Capture the cell that displays the provided text and extract its [x, y] central coordinate. 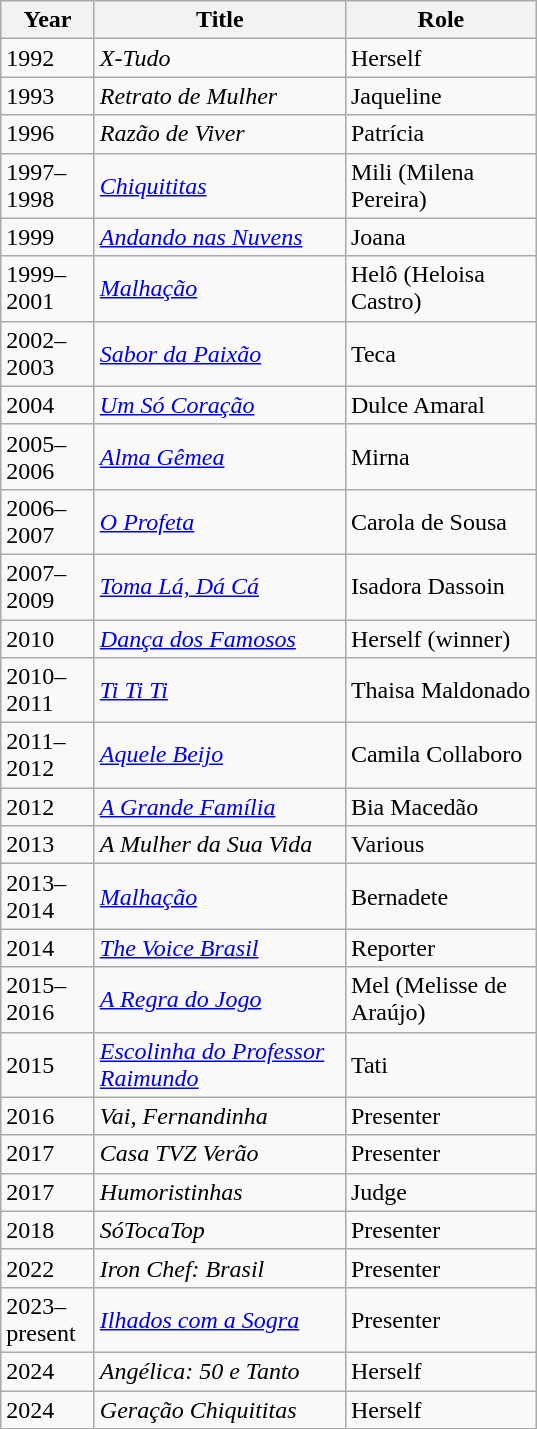
Patrícia [440, 134]
Ti Ti Ti [220, 690]
Various [440, 845]
Bernadete [440, 896]
1999 [48, 237]
Humoristinhas [220, 1192]
Isadora Dassoin [440, 586]
1997–1998 [48, 186]
1996 [48, 134]
Casa TVZ Verão [220, 1154]
2022 [48, 1268]
2006–2007 [48, 522]
Bia Macedão [440, 807]
Teca [440, 354]
Tati [440, 1064]
Dulce Amaral [440, 405]
Year [48, 20]
Joana [440, 237]
A Regra do Jogo [220, 1000]
Vai, Fernandinha [220, 1116]
Aquele Beijo [220, 756]
1999–2001 [48, 288]
Mili (Milena Pereira) [440, 186]
2005–2006 [48, 456]
2002–2003 [48, 354]
A Grande Família [220, 807]
Iron Chef: Brasil [220, 1268]
2004 [48, 405]
Herself (winner) [440, 639]
2023–present [48, 1320]
2015 [48, 1064]
2007–2009 [48, 586]
2015–2016 [48, 1000]
Thaisa Maldonado [440, 690]
2012 [48, 807]
2010–2011 [48, 690]
Chiquititas [220, 186]
Carola de Sousa [440, 522]
1993 [48, 96]
A Mulher da Sua Vida [220, 845]
1992 [48, 58]
Sabor da Paixão [220, 354]
Jaqueline [440, 96]
Reporter [440, 948]
Geração Chiquititas [220, 1409]
Retrato de Mulher [220, 96]
Angélica: 50 e Tanto [220, 1371]
2011–2012 [48, 756]
Andando nas Nuvens [220, 237]
Dança dos Famosos [220, 639]
Camila Collaboro [440, 756]
2018 [48, 1230]
Um Só Coração [220, 405]
2013 [48, 845]
X-Tudo [220, 58]
2010 [48, 639]
Mel (Melisse de Araújo) [440, 1000]
2013–2014 [48, 896]
2016 [48, 1116]
Helô (Heloisa Castro) [440, 288]
Razão de Viver [220, 134]
Title [220, 20]
Toma Lá, Dá Cá [220, 586]
SóTocaTop [220, 1230]
Mirna [440, 456]
Judge [440, 1192]
2014 [48, 948]
Role [440, 20]
Escolinha do Professor Raimundo [220, 1064]
Ilhados com a Sogra [220, 1320]
Alma Gêmea [220, 456]
O Profeta [220, 522]
The Voice Brasil [220, 948]
